Determine the (X, Y) coordinate at the center of the cell enclosing the given text.  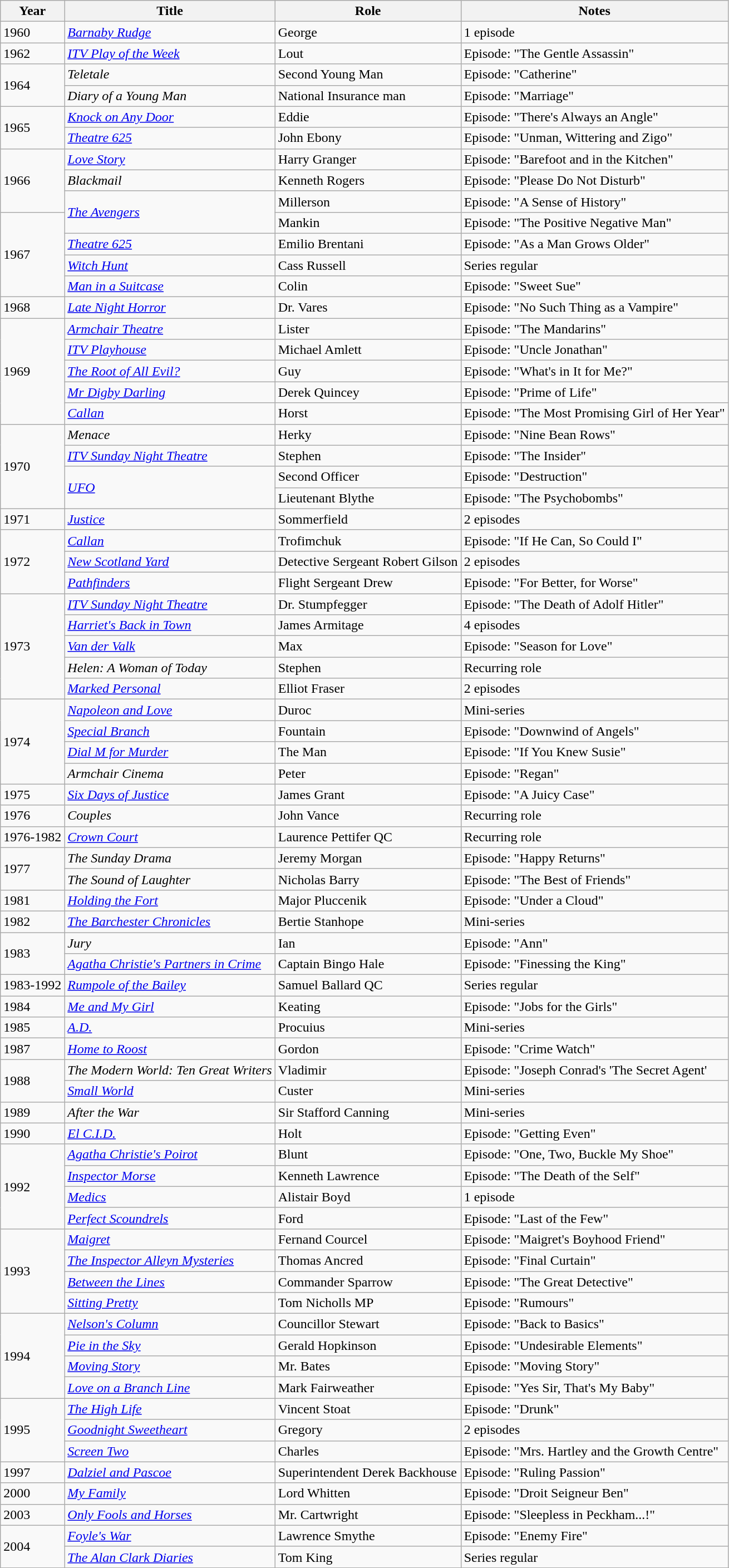
Bertie Stanhope (368, 921)
Second Young Man (368, 75)
1960 (32, 32)
Holding the Fort (170, 900)
Role (368, 11)
Kenneth Rogers (368, 180)
Moving Story (170, 1367)
1995 (32, 1430)
Keating (368, 1007)
Crown Court (170, 837)
James Grant (368, 795)
Lord Whitten (368, 1493)
Mark Fairweather (368, 1388)
1983 (32, 954)
Marked Personal (170, 689)
Episode: "The Great Detective" (594, 1281)
Episode: "Ruling Passion" (594, 1472)
Witch Hunt (170, 265)
Alistair Boyd (368, 1197)
Episode: "Moving Story" (594, 1367)
New Scotland Yard (170, 561)
Teletale (170, 75)
Sommerfield (368, 519)
Inspector Morse (170, 1176)
1988 (32, 1081)
Episode: "Catherine" (594, 75)
Man in a Suitcase (170, 287)
4 episodes (594, 625)
Dr. Vares (368, 308)
Screen Two (170, 1451)
Superintendent Derek Backhouse (368, 1472)
Notes (594, 11)
Napoleon and Love (170, 710)
Late Night Horror (170, 308)
1967 (32, 254)
1969 (32, 371)
Pathfinders (170, 583)
Horst (368, 413)
1997 (32, 1472)
Love on a Branch Line (170, 1388)
Laurence Pettifer QC (368, 837)
Duroc (368, 710)
Episode: "Under a Cloud" (594, 900)
Episode: "Uncle Jonathan" (594, 350)
Nicholas Barry (368, 879)
1977 (32, 869)
Max (368, 647)
Mr. Cartwright (368, 1515)
Episode: "Back to Basics" (594, 1324)
Episode: "Droit Seigneur Ben" (594, 1493)
Tom Nicholls MP (368, 1303)
Van der Valk (170, 647)
1976-1982 (32, 837)
1994 (32, 1356)
Harry Granger (368, 159)
2003 (32, 1515)
Year (32, 11)
Episode: "Season for Love" (594, 647)
Gordon (368, 1049)
Episode: "Ann" (594, 943)
Maigret (170, 1239)
Foyle's War (170, 1536)
1992 (32, 1186)
1962 (32, 53)
Goodnight Sweetheart (170, 1430)
The Root of All Evil? (170, 371)
1984 (32, 1007)
Captain Bingo Hale (368, 964)
Emilio Brentani (368, 244)
Custer (368, 1091)
Episode: "Downwind of Angels" (594, 731)
My Family (170, 1493)
1973 (32, 646)
Episode: "Marriage" (594, 96)
Second Officer (368, 477)
The Modern World: Ten Great Writers (170, 1070)
Me and My Girl (170, 1007)
Holt (368, 1133)
Elliot Fraser (368, 689)
2004 (32, 1546)
Only Fools and Horses (170, 1515)
Perfect Scoundrels (170, 1218)
Episode: "There's Always an Angle" (594, 117)
Lieutenant Blythe (368, 498)
Mr Digby Darling (170, 392)
Couples (170, 816)
Dial M for Murder (170, 752)
Eddie (368, 117)
The Sound of Laughter (170, 879)
1981 (32, 900)
Lout (368, 53)
George (368, 32)
Six Days of Justice (170, 795)
Dr. Stumpfegger (368, 604)
Armchair Cinema (170, 773)
Episode: "Enemy Fire" (594, 1536)
1968 (32, 308)
The High Life (170, 1409)
Episode: "No Such Thing as a Vampire" (594, 308)
Justice (170, 519)
Episode: "Jobs for the Girls" (594, 1007)
Trofimchuk (368, 540)
Menace (170, 435)
Episode: "Undesirable Elements" (594, 1345)
1974 (32, 742)
1989 (32, 1112)
Agatha Christie's Poirot (170, 1155)
Episode: "The Death of Adolf Hitler" (594, 604)
1964 (32, 85)
John Vance (368, 816)
1985 (32, 1028)
1976 (32, 816)
Episode: "Barefoot and in the Kitchen" (594, 159)
The Man (368, 752)
Episode: "Finessing the King" (594, 964)
Special Branch (170, 731)
After the War (170, 1112)
ITV Playhouse (170, 350)
Home to Roost (170, 1049)
Small World (170, 1091)
Medics (170, 1197)
Episode: "If You Knew Susie" (594, 752)
The Inspector Alleyn Mysteries (170, 1260)
Blunt (368, 1155)
The Sunday Drama (170, 858)
Episode: "What's in It for Me?" (594, 371)
Cass Russell (368, 265)
1982 (32, 921)
Councillor Stewart (368, 1324)
1965 (32, 127)
1993 (32, 1271)
Episode: "Drunk" (594, 1409)
Diary of a Young Man (170, 96)
Episode: "Happy Returns" (594, 858)
Flight Sergeant Drew (368, 583)
Fernand Courcel (368, 1239)
The Alan Clark Diaries (170, 1557)
Episode: "The Psychobombs" (594, 498)
Helen: A Woman of Today (170, 668)
UFO (170, 487)
Samuel Ballard QC (368, 985)
Thomas Ancred (368, 1260)
Episode: "Joseph Conrad's 'The Secret Agent' (594, 1070)
Love Story (170, 159)
Episode: "For Better, for Worse" (594, 583)
Vladimir (368, 1070)
Episode: "Last of the Few" (594, 1218)
Ian (368, 943)
Episode: "Destruction" (594, 477)
National Insurance man (368, 96)
1983-1992 (32, 985)
Agatha Christie's Partners in Crime (170, 964)
Episode: "The Insider" (594, 456)
Episode: "The Mandarins" (594, 329)
Derek Quincey (368, 392)
Michael Amlett (368, 350)
James Armitage (368, 625)
Episode: "Rumours" (594, 1303)
Kenneth Lawrence (368, 1176)
Episode: "The Death of the Self" (594, 1176)
Rumpole of the Bailey (170, 985)
Harriet's Back in Town (170, 625)
Episode: "The Most Promising Girl of Her Year" (594, 413)
Episode: "Crime Watch" (594, 1049)
Between the Lines (170, 1281)
Mankin (368, 223)
Armchair Theatre (170, 329)
1971 (32, 519)
Sir Stafford Canning (368, 1112)
El C.I.D. (170, 1133)
Episode: "One, Two, Buckle My Shoe" (594, 1155)
Episode: "Please Do Not Disturb" (594, 180)
Episode: "Regan" (594, 773)
Mr. Bates (368, 1367)
Episode: "The Gentle Assassin" (594, 53)
Ford (368, 1218)
Millerson (368, 201)
Sitting Pretty (170, 1303)
1966 (32, 180)
Lawrence Smythe (368, 1536)
Episode: "Sleepless in Peckham...!" (594, 1515)
2000 (32, 1493)
Episode: "As a Man Grows Older" (594, 244)
Fountain (368, 731)
Guy (368, 371)
1972 (32, 561)
Episode: "The Positive Negative Man" (594, 223)
Dalziel and Pascoe (170, 1472)
Nelson's Column (170, 1324)
Detective Sergeant Robert Gilson (368, 561)
Vincent Stoat (368, 1409)
Tom King (368, 1557)
Episode: "Unman, Wittering and Zigo" (594, 138)
Episode: "Sweet Sue" (594, 287)
The Avengers (170, 212)
Gerald Hopkinson (368, 1345)
Colin (368, 287)
Herky (368, 435)
Episode: "The Best of Friends" (594, 879)
Gregory (368, 1430)
Pie in the Sky (170, 1345)
Jeremy Morgan (368, 858)
Episode: "Nine Bean Rows" (594, 435)
Episode: "Getting Even" (594, 1133)
Episode: "Final Curtain" (594, 1260)
Episode: "If He Can, So Could I" (594, 540)
Episode: "A Juicy Case" (594, 795)
Lister (368, 329)
Episode: "Yes Sir, That's My Baby" (594, 1388)
ITV Play of the Week (170, 53)
Barnaby Rudge (170, 32)
Blackmail (170, 180)
Procuius (368, 1028)
The Barchester Chronicles (170, 921)
A.D. (170, 1028)
Charles (368, 1451)
Episode: "Mrs. Hartley and the Growth Centre" (594, 1451)
1970 (32, 466)
Major Pluccenik (368, 900)
Episode: "A Sense of History" (594, 201)
Episode: "Maigret's Boyhood Friend" (594, 1239)
Commander Sparrow (368, 1281)
Jury (170, 943)
1990 (32, 1133)
1987 (32, 1049)
Peter (368, 773)
1975 (32, 795)
Title (170, 11)
Knock on Any Door (170, 117)
Episode: "Prime of Life" (594, 392)
John Ebony (368, 138)
